Determine the [x, y] coordinate at the center of the cell enclosing the given text.  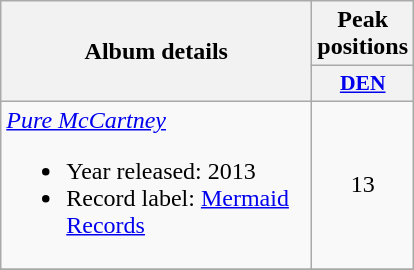
Peak positions [363, 34]
DEN [363, 84]
13 [363, 184]
Pure McCartneyYear released: 2013Record label: Mermaid Records [156, 184]
Album details [156, 52]
